Find where the given text appears and provide that cell's center as (x, y) coordinate. 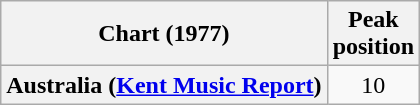
Australia (Kent Music Report) (164, 85)
10 (373, 85)
Peakposition (373, 34)
Chart (1977) (164, 34)
